Capture the cell that displays the provided text and extract its (X, Y) central coordinate. 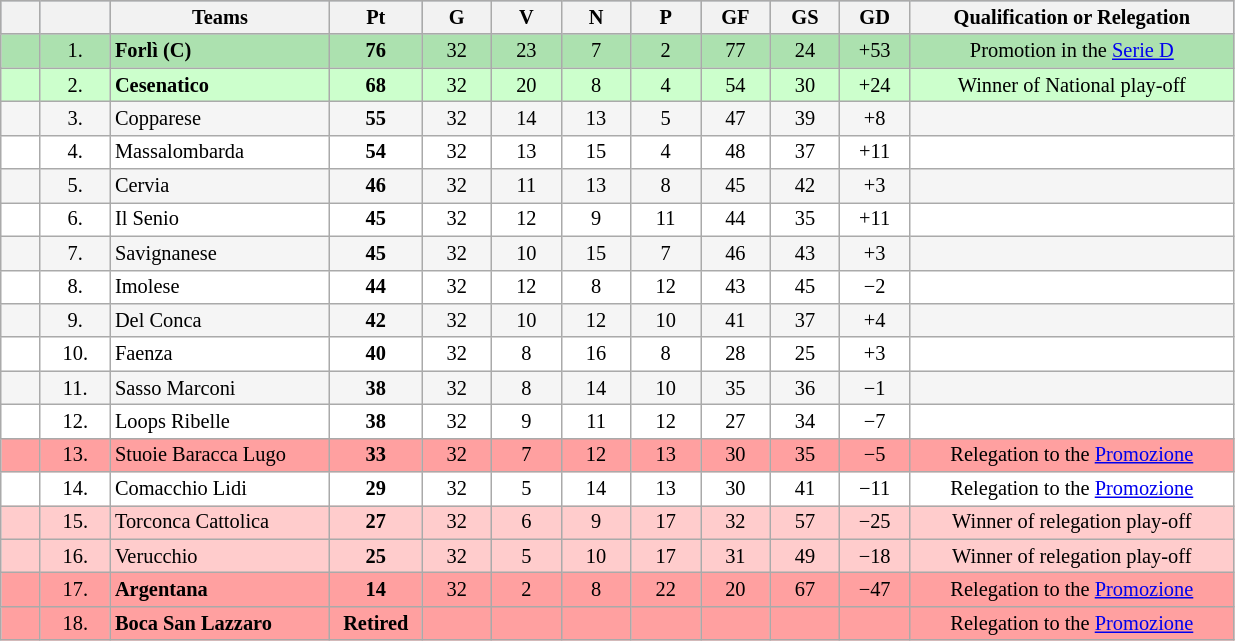
Stuoie Baracca Lugo (220, 455)
−1 (875, 388)
76 (376, 51)
22 (666, 589)
−2 (875, 287)
67 (805, 589)
68 (376, 85)
Argentana (220, 589)
36 (805, 388)
−11 (875, 489)
Teams (220, 17)
Savignanese (220, 253)
15. (75, 522)
V (527, 17)
P (666, 17)
47 (735, 118)
Cesenatico (220, 85)
3. (75, 118)
Torconca Cattolica (220, 522)
Comacchio Lidi (220, 489)
Promotion in the Serie D (1072, 51)
Cervia (220, 186)
8. (75, 287)
28 (735, 354)
Sasso Marconi (220, 388)
Qualification or Relegation (1072, 17)
17. (75, 589)
Del Conca (220, 320)
Il Senio (220, 219)
GD (875, 17)
Loops Ribelle (220, 421)
Winner of National play-off (1072, 85)
9. (75, 320)
18. (75, 623)
31 (735, 556)
Retired (376, 623)
+24 (875, 85)
12. (75, 421)
6 (527, 522)
49 (805, 556)
33 (376, 455)
40 (376, 354)
13. (75, 455)
−25 (875, 522)
24 (805, 51)
−7 (875, 421)
+4 (875, 320)
29 (376, 489)
5. (75, 186)
Imolese (220, 287)
39 (805, 118)
GF (735, 17)
1. (75, 51)
11. (75, 388)
N (596, 17)
−5 (875, 455)
2. (75, 85)
57 (805, 522)
G (457, 17)
−18 (875, 556)
55 (376, 118)
Massalombarda (220, 152)
7. (75, 253)
16. (75, 556)
+53 (875, 51)
+8 (875, 118)
4. (75, 152)
14. (75, 489)
Copparese (220, 118)
Faenza (220, 354)
34 (805, 421)
23 (527, 51)
77 (735, 51)
Pt (376, 17)
10. (75, 354)
GS (805, 17)
48 (735, 152)
Verucchio (220, 556)
16 (596, 354)
Boca San Lazzaro (220, 623)
6. (75, 219)
Forlì (C) (220, 51)
−47 (875, 589)
